Locate the cell with the specified text and output its (x, y) center coordinate. 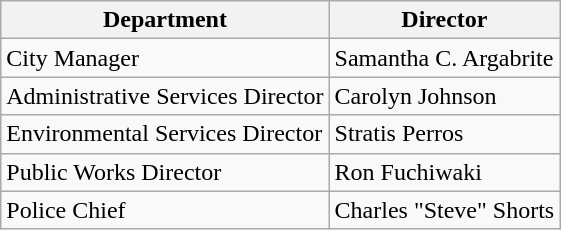
Administrative Services Director (165, 96)
Carolyn Johnson (444, 96)
Ron Fuchiwaki (444, 172)
Samantha C. Argabrite (444, 58)
Police Chief (165, 210)
Department (165, 20)
Public Works Director (165, 172)
Director (444, 20)
Environmental Services Director (165, 134)
Stratis Perros (444, 134)
City Manager (165, 58)
Charles "Steve" Shorts (444, 210)
